Pinpoint the cell where the given text exists, returning its [x, y] midpoint coordinate. 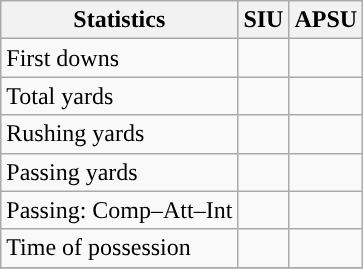
Passing yards [120, 172]
Total yards [120, 96]
Rushing yards [120, 134]
Time of possession [120, 248]
Passing: Comp–Att–Int [120, 210]
Statistics [120, 20]
APSU [326, 20]
SIU [264, 20]
First downs [120, 58]
